Scan for the cell matching the given text and deliver its [x, y] coordinate at center. 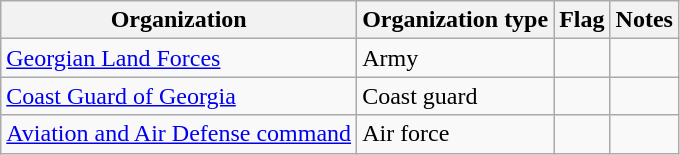
Notes [644, 20]
Organization [179, 20]
Coast Guard of Georgia [179, 96]
Army [456, 58]
Air force [456, 134]
Coast guard [456, 96]
Georgian Land Forces [179, 58]
Flag [582, 20]
Aviation and Air Defense command [179, 134]
Organization type [456, 20]
